Provide the (x, y) coordinate of the cell's center where the given text is located.  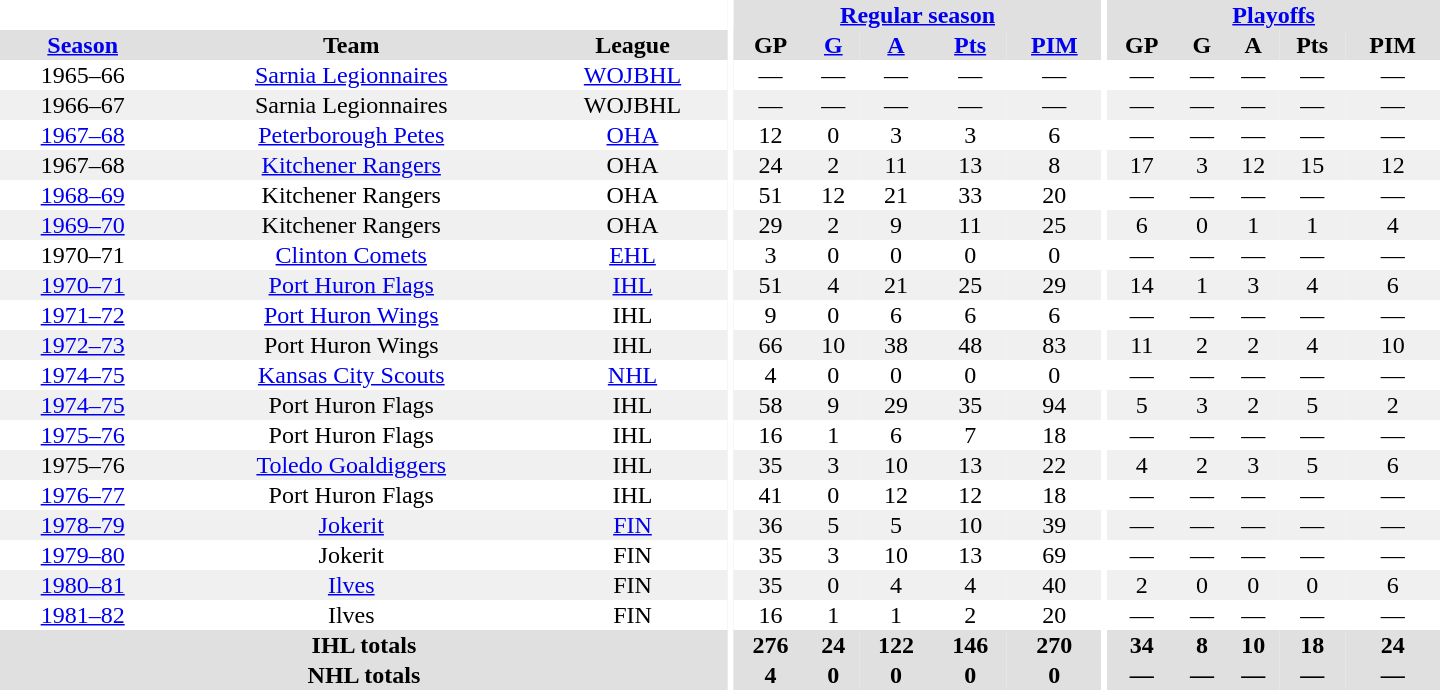
Regular season (918, 15)
EHL (632, 255)
League (632, 45)
Kansas City Scouts (351, 375)
48 (970, 345)
Clinton Comets (351, 255)
IHL totals (364, 645)
1968–69 (82, 195)
7 (970, 435)
36 (771, 525)
41 (771, 495)
1972–73 (82, 345)
1980–81 (82, 585)
1976–77 (82, 495)
1966–67 (82, 105)
66 (771, 345)
39 (1054, 525)
1971–72 (82, 315)
22 (1054, 465)
69 (1054, 555)
83 (1054, 345)
Peterborough Petes (351, 135)
1981–82 (82, 615)
1969–70 (82, 225)
270 (1054, 645)
Season (82, 45)
40 (1054, 585)
NHL (632, 375)
1979–80 (82, 555)
94 (1054, 405)
14 (1142, 285)
17 (1142, 165)
15 (1312, 165)
122 (896, 645)
33 (970, 195)
Toledo Goaldiggers (351, 465)
276 (771, 645)
38 (896, 345)
34 (1142, 645)
Playoffs (1274, 15)
NHL totals (364, 675)
1965–66 (82, 75)
Team (351, 45)
146 (970, 645)
58 (771, 405)
1978–79 (82, 525)
